Capture the cell that displays the provided text and extract its [X, Y] central coordinate. 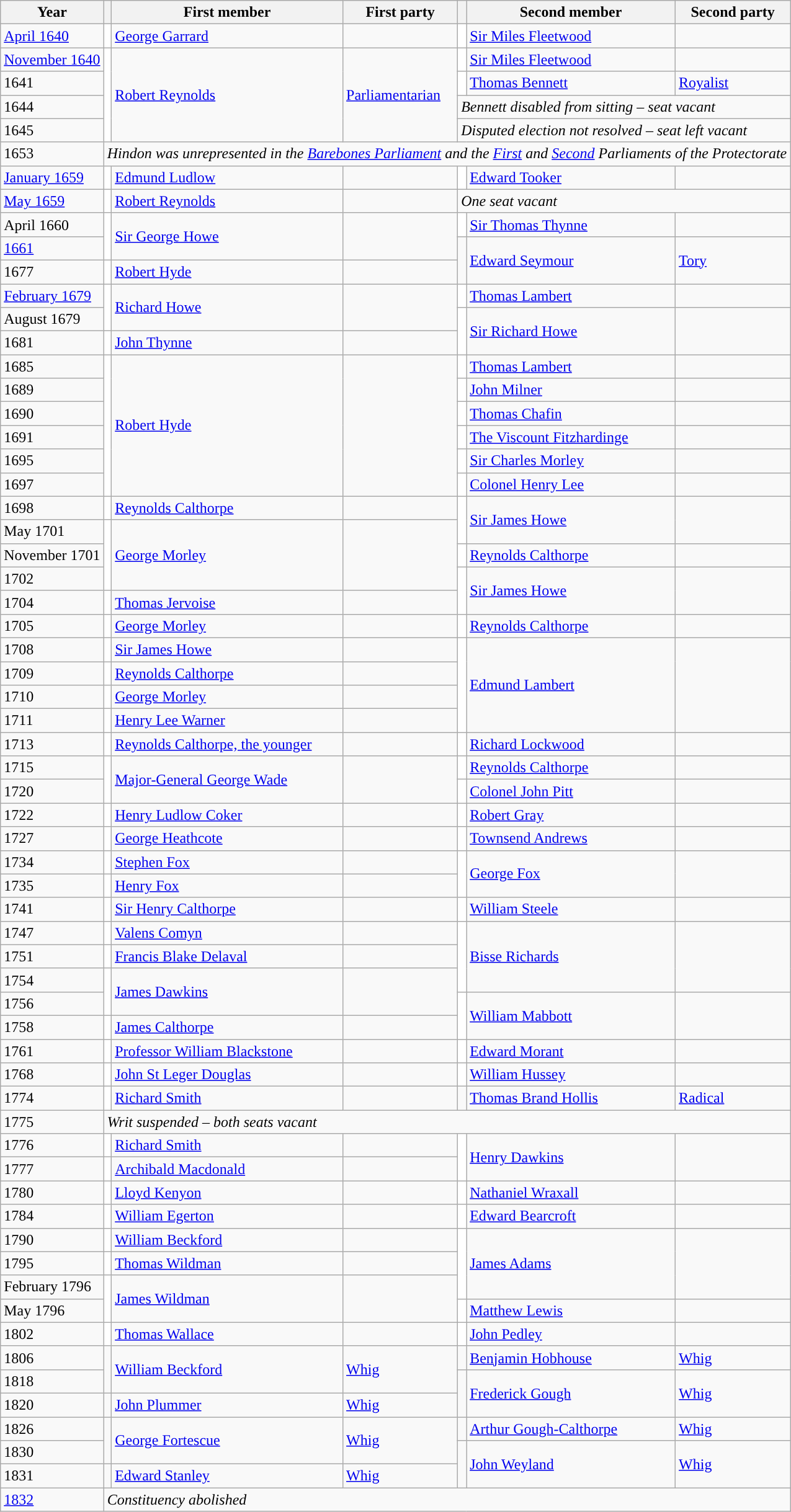
1735 [52, 886]
1704 [52, 602]
1698 [52, 508]
Disputed election not resolved – seat left vacant [624, 130]
James Calthorpe [227, 1027]
1710 [52, 697]
1826 [52, 1428]
1711 [52, 721]
Edward Seymour [571, 260]
James Wildman [227, 1299]
Edward Bearcroft [571, 1216]
Thomas Wildman [227, 1263]
Royalist [733, 83]
John St Leger Douglas [227, 1075]
Edward Stanley [227, 1476]
1775 [52, 1122]
William Hussey [571, 1075]
James Dawkins [227, 992]
Writ suspended – both seats vacant [447, 1122]
John Plummer [227, 1405]
William Mabbott [571, 1015]
Major-General George Wade [227, 780]
1661 [52, 248]
Thomas Brand Hollis [571, 1098]
1720 [52, 791]
Archibald Macdonald [227, 1169]
1806 [52, 1358]
First member [227, 12]
1758 [52, 1027]
Year [52, 12]
1697 [52, 484]
Colonel John Pitt [571, 791]
Townsend Andrews [571, 838]
Professor William Blackstone [227, 1051]
1774 [52, 1098]
Henry Dawkins [571, 1157]
Thomas Wallace [227, 1334]
Stephen Fox [227, 862]
February 1796 [52, 1287]
1691 [52, 437]
John Thynne [227, 343]
1690 [52, 414]
William Egerton [227, 1216]
1768 [52, 1075]
1776 [52, 1145]
January 1659 [52, 177]
Matthew Lewis [571, 1310]
1685 [52, 367]
Constituency abolished [447, 1500]
May 1796 [52, 1310]
1795 [52, 1263]
1695 [52, 461]
April 1660 [52, 225]
John Pedley [571, 1334]
Edward Morant [571, 1051]
Lloyd Kenyon [227, 1193]
Sir Thomas Thynne [571, 225]
Second party [733, 12]
1790 [52, 1240]
1818 [52, 1381]
1754 [52, 980]
Sir Richard Howe [571, 331]
George Garrard [227, 36]
1722 [52, 815]
November 1640 [52, 60]
Bennett disabled from sitting – seat vacant [624, 107]
1734 [52, 862]
Hindon was unrepresented in the Barebones Parliament and the First and Second Parliaments of the Protectorate [447, 154]
George Heathcote [227, 838]
Richard Lockwood [571, 744]
May 1659 [52, 201]
August 1679 [52, 319]
1802 [52, 1334]
Thomas Bennett [571, 83]
Frederick Gough [571, 1393]
1689 [52, 390]
One seat vacant [624, 201]
1727 [52, 838]
Benjamin Hobhouse [571, 1358]
1780 [52, 1193]
1702 [52, 579]
Sir George Howe [227, 236]
James Adams [571, 1263]
1784 [52, 1216]
May 1701 [52, 531]
1645 [52, 130]
1708 [52, 649]
1831 [52, 1476]
1715 [52, 768]
November 1701 [52, 555]
1713 [52, 744]
1705 [52, 626]
1709 [52, 673]
Richard Howe [227, 308]
Thomas Jervoise [227, 602]
Francis Blake Delaval [227, 956]
Bisse Richards [571, 956]
The Viscount Fitzhardinge [571, 437]
Sir Charles Morley [571, 461]
Edward Tooker [571, 177]
Edmund Ludlow [227, 177]
1756 [52, 1003]
1677 [52, 272]
1832 [52, 1500]
Henry Lee Warner [227, 721]
Henry Fox [227, 886]
1644 [52, 107]
Thomas Chafin [571, 414]
George Fortescue [227, 1440]
1681 [52, 343]
Parliamentarian [401, 95]
1820 [52, 1405]
John Weyland [571, 1464]
Edmund Lambert [571, 685]
Second member [571, 12]
1641 [52, 83]
February 1679 [52, 296]
April 1640 [52, 36]
Tory [733, 260]
Henry Ludlow Coker [227, 815]
1751 [52, 956]
1830 [52, 1452]
Arthur Gough-Calthorpe [571, 1428]
George Fox [571, 874]
Radical [733, 1098]
Robert Gray [571, 815]
1747 [52, 933]
Valens Comyn [227, 933]
Sir Henry Calthorpe [227, 909]
Nathaniel Wraxall [571, 1193]
1741 [52, 909]
1777 [52, 1169]
First party [401, 12]
1761 [52, 1051]
1653 [52, 154]
Reynolds Calthorpe, the younger [227, 744]
John Milner [571, 390]
Colonel Henry Lee [571, 484]
William Steele [571, 909]
